Locate the cell with the specified text and output its [x, y] center coordinate. 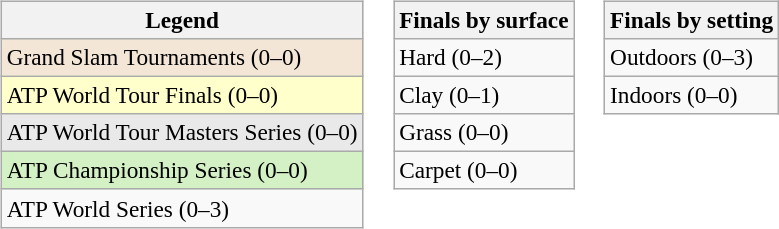
ATP World Tour Masters Series (0–0) [182, 133]
ATP World Tour Finals (0–0) [182, 95]
Clay (0–1) [484, 95]
Finals by surface [484, 20]
Outdoors (0–3) [692, 57]
Grass (0–0) [484, 133]
ATP Championship Series (0–0) [182, 171]
ATP World Series (0–3) [182, 208]
Carpet (0–0) [484, 171]
Legend [182, 20]
Finals by setting [692, 20]
Indoors (0–0) [692, 95]
Hard (0–2) [484, 57]
Grand Slam Tournaments (0–0) [182, 57]
